Return (X, Y) of the center of cell containing provided text 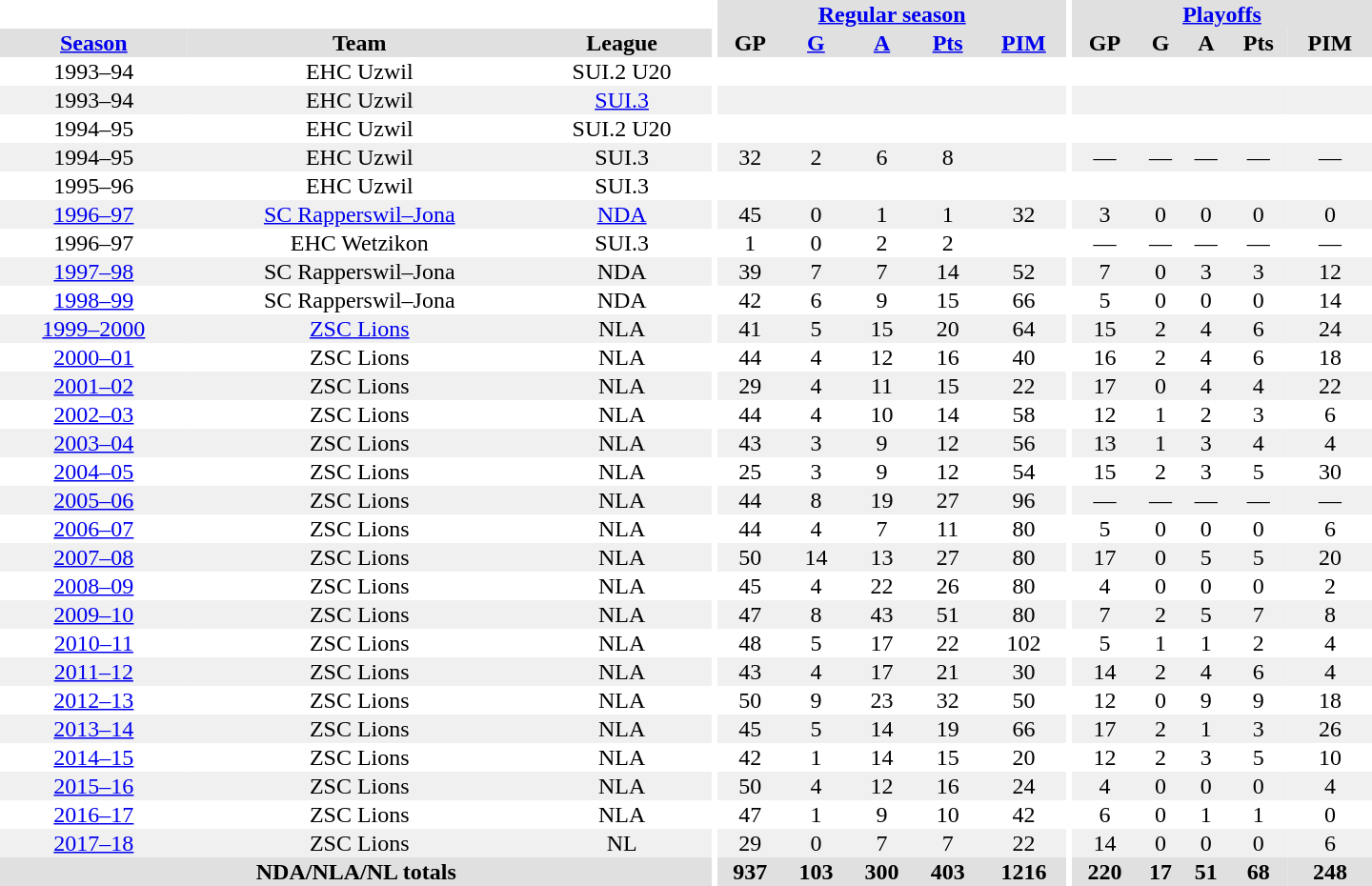
Season (93, 43)
48 (751, 643)
2004–05 (93, 472)
40 (1023, 357)
248 (1330, 872)
2013–14 (93, 729)
2015–16 (93, 786)
103 (816, 872)
NDA/NLA/NL totals (356, 872)
2007–08 (93, 557)
96 (1023, 500)
2010–11 (93, 643)
64 (1023, 329)
23 (882, 700)
403 (947, 872)
2012–13 (93, 700)
2011–12 (93, 672)
1995–96 (93, 186)
League (622, 43)
2002–03 (93, 414)
2017–18 (93, 843)
2001–02 (93, 386)
41 (751, 329)
58 (1023, 414)
2009–10 (93, 614)
2006–07 (93, 529)
56 (1023, 443)
1999–2000 (93, 329)
1216 (1023, 872)
52 (1023, 272)
Playoffs (1221, 14)
300 (882, 872)
21 (947, 672)
25 (751, 472)
2016–17 (93, 815)
2003–04 (93, 443)
Regular season (892, 14)
2014–15 (93, 757)
EHC Wetzikon (360, 243)
68 (1259, 872)
102 (1023, 643)
Team (360, 43)
NL (622, 843)
2008–09 (93, 586)
1998–99 (93, 300)
39 (751, 272)
1997–98 (93, 272)
54 (1023, 472)
937 (751, 872)
2005–06 (93, 500)
220 (1105, 872)
2000–01 (93, 357)
